Extract the [x, y] coordinate from the center of the cell holding the provided text.  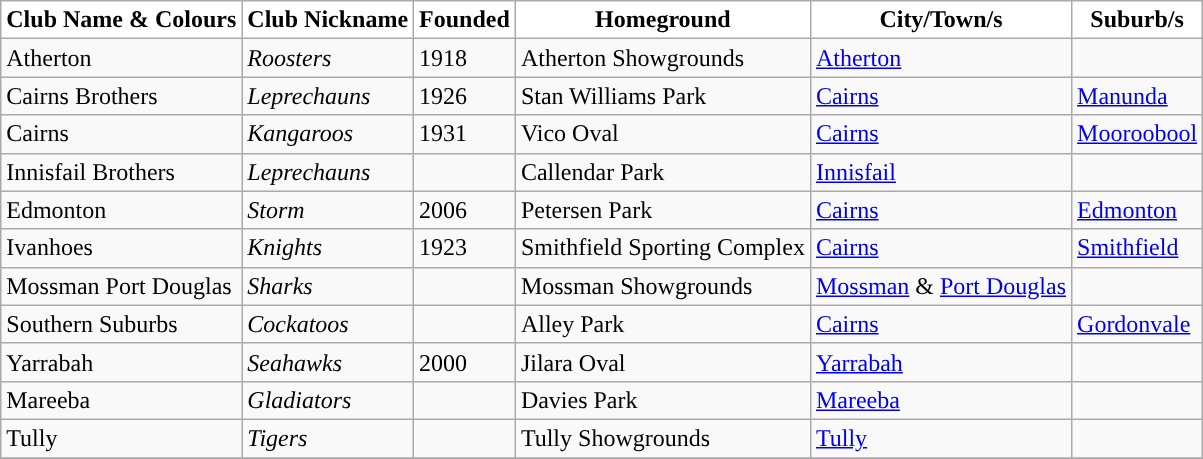
Cockatoos [328, 324]
Club Nickname [328, 20]
Stan Williams Park [662, 96]
Atherton Showgrounds [662, 58]
Storm [328, 210]
Innisfail [940, 172]
Davies Park [662, 400]
Alley Park [662, 324]
Suburb/s [1138, 20]
Founded [465, 20]
Gordonvale [1138, 324]
Gladiators [328, 400]
Club Name & Colours [122, 20]
Callendar Park [662, 172]
Jilara Oval [662, 362]
Mossman & Port Douglas [940, 286]
Tigers [328, 438]
Knights [328, 248]
1923 [465, 248]
Seahawks [328, 362]
2006 [465, 210]
Mossman Port Douglas [122, 286]
2000 [465, 362]
Mossman Showgrounds [662, 286]
Cairns Brothers [122, 96]
Mooroobool [1138, 134]
Petersen Park [662, 210]
Smithfield Sporting Complex [662, 248]
Vico Oval [662, 134]
Southern Suburbs [122, 324]
Kangaroos [328, 134]
Manunda [1138, 96]
1931 [465, 134]
Smithfield [1138, 248]
Tully Showgrounds [662, 438]
Roosters [328, 58]
City/Town/s [940, 20]
1918 [465, 58]
Homeground [662, 20]
Ivanhoes [122, 248]
Innisfail Brothers [122, 172]
Sharks [328, 286]
1926 [465, 96]
